Return (X, Y) of the center of cell containing provided text 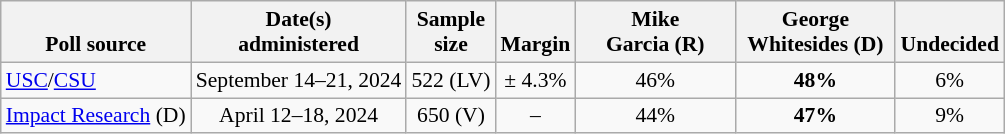
Margin (536, 32)
Poll source (96, 32)
48% (815, 80)
April 12–18, 2024 (299, 116)
USC/CSU (96, 80)
Undecided (949, 32)
Impact Research (D) (96, 116)
46% (655, 80)
Date(s)administered (299, 32)
522 (LV) (450, 80)
± 4.3% (536, 80)
GeorgeWhitesides (D) (815, 32)
MikeGarcia (R) (655, 32)
47% (815, 116)
6% (949, 80)
44% (655, 116)
– (536, 116)
September 14–21, 2024 (299, 80)
9% (949, 116)
Samplesize (450, 32)
650 (V) (450, 116)
